Identify which cell holds the provided text, then report its [x, y] central coordinate. 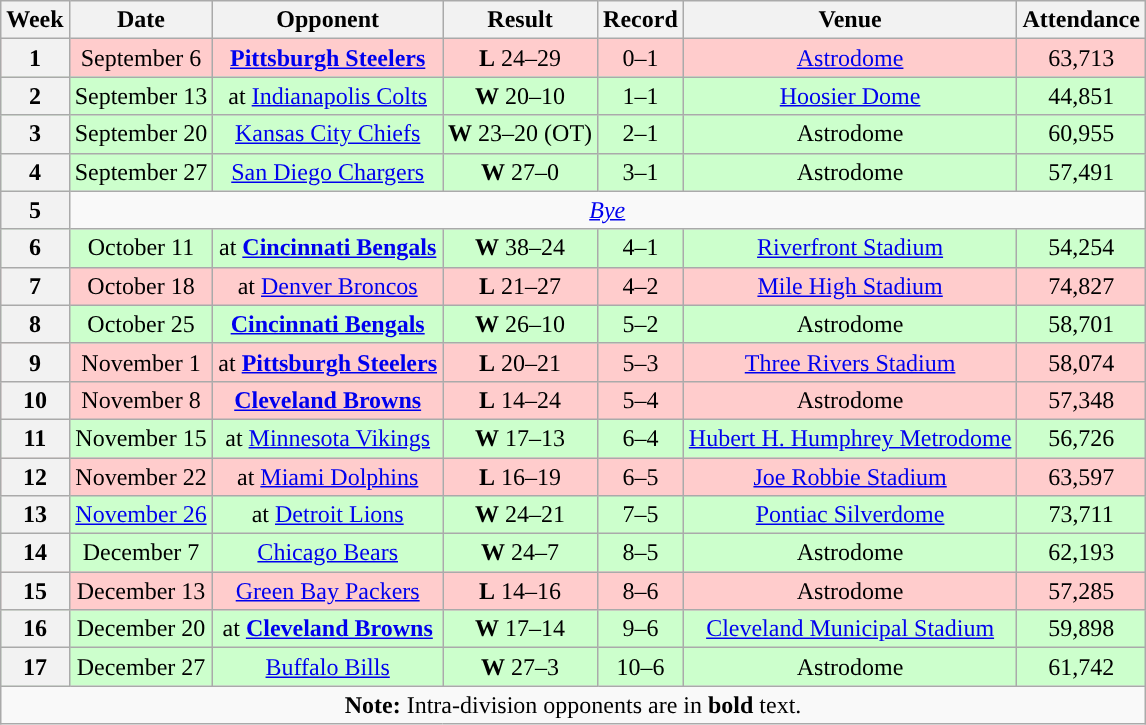
Cincinnati Bengals [328, 324]
4–1 [641, 248]
9 [35, 362]
at Indianapolis Colts [328, 96]
December 27 [141, 667]
September 20 [141, 134]
L 21–27 [520, 286]
Week [35, 20]
Pittsburgh Steelers [328, 58]
7 [35, 286]
10 [35, 400]
L 16–19 [520, 477]
2 [35, 96]
at Minnesota Vikings [328, 438]
at Cleveland Browns [328, 629]
62,193 [1081, 553]
W 20–10 [520, 96]
L 24–29 [520, 58]
60,955 [1081, 134]
Hoosier Dome [850, 96]
November 1 [141, 362]
November 8 [141, 400]
56,726 [1081, 438]
4 [35, 172]
December 13 [141, 591]
Riverfront Stadium [850, 248]
Kansas City Chiefs [328, 134]
at Detroit Lions [328, 515]
Note: Intra-division opponents are in bold text. [574, 705]
Result [520, 20]
Pontiac Silverdome [850, 515]
57,285 [1081, 591]
5 [35, 210]
at Miami Dolphins [328, 477]
W 24–21 [520, 515]
44,851 [1081, 96]
December 20 [141, 629]
Buffalo Bills [328, 667]
Attendance [1081, 20]
9–6 [641, 629]
Three Rivers Stadium [850, 362]
at Cincinnati Bengals [328, 248]
at Pittsburgh Steelers [328, 362]
11 [35, 438]
17 [35, 667]
3 [35, 134]
October 11 [141, 248]
4–2 [641, 286]
W 38–24 [520, 248]
W 17–14 [520, 629]
Date [141, 20]
0–1 [641, 58]
W 24–7 [520, 553]
57,348 [1081, 400]
8 [35, 324]
W 23–20 (OT) [520, 134]
W 27–3 [520, 667]
December 7 [141, 553]
October 25 [141, 324]
at Denver Broncos [328, 286]
Cleveland Municipal Stadium [850, 629]
8–6 [641, 591]
73,711 [1081, 515]
Mile High Stadium [850, 286]
13 [35, 515]
63,597 [1081, 477]
1 [35, 58]
3–1 [641, 172]
6–5 [641, 477]
November 26 [141, 515]
74,827 [1081, 286]
September 13 [141, 96]
November 22 [141, 477]
59,898 [1081, 629]
Chicago Bears [328, 553]
September 6 [141, 58]
Green Bay Packers [328, 591]
November 15 [141, 438]
63,713 [1081, 58]
5–3 [641, 362]
54,254 [1081, 248]
5–4 [641, 400]
October 18 [141, 286]
L 14–24 [520, 400]
58,701 [1081, 324]
57,491 [1081, 172]
15 [35, 591]
6–4 [641, 438]
58,074 [1081, 362]
San Diego Chargers [328, 172]
7–5 [641, 515]
16 [35, 629]
2–1 [641, 134]
Cleveland Browns [328, 400]
W 26–10 [520, 324]
Record [641, 20]
L 20–21 [520, 362]
10–6 [641, 667]
September 27 [141, 172]
1–1 [641, 96]
8–5 [641, 553]
61,742 [1081, 667]
Joe Robbie Stadium [850, 477]
6 [35, 248]
12 [35, 477]
Opponent [328, 20]
Hubert H. Humphrey Metrodome [850, 438]
5–2 [641, 324]
L 14–16 [520, 591]
Venue [850, 20]
W 17–13 [520, 438]
W 27–0 [520, 172]
14 [35, 553]
Bye [607, 210]
